Identify which cell holds the provided text, then report its [X, Y] central coordinate. 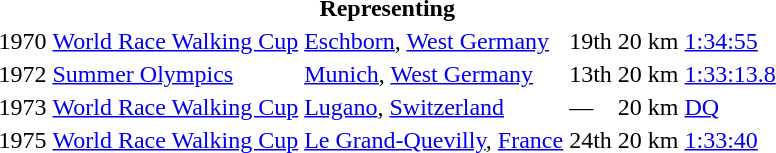
19th [591, 41]
— [591, 107]
13th [591, 74]
Summer Olympics [176, 74]
Munich, West Germany [434, 74]
Eschborn, West Germany [434, 41]
Lugano, Switzerland [434, 107]
